Extract the (x, y) coordinate from the center of the cell holding the provided text.  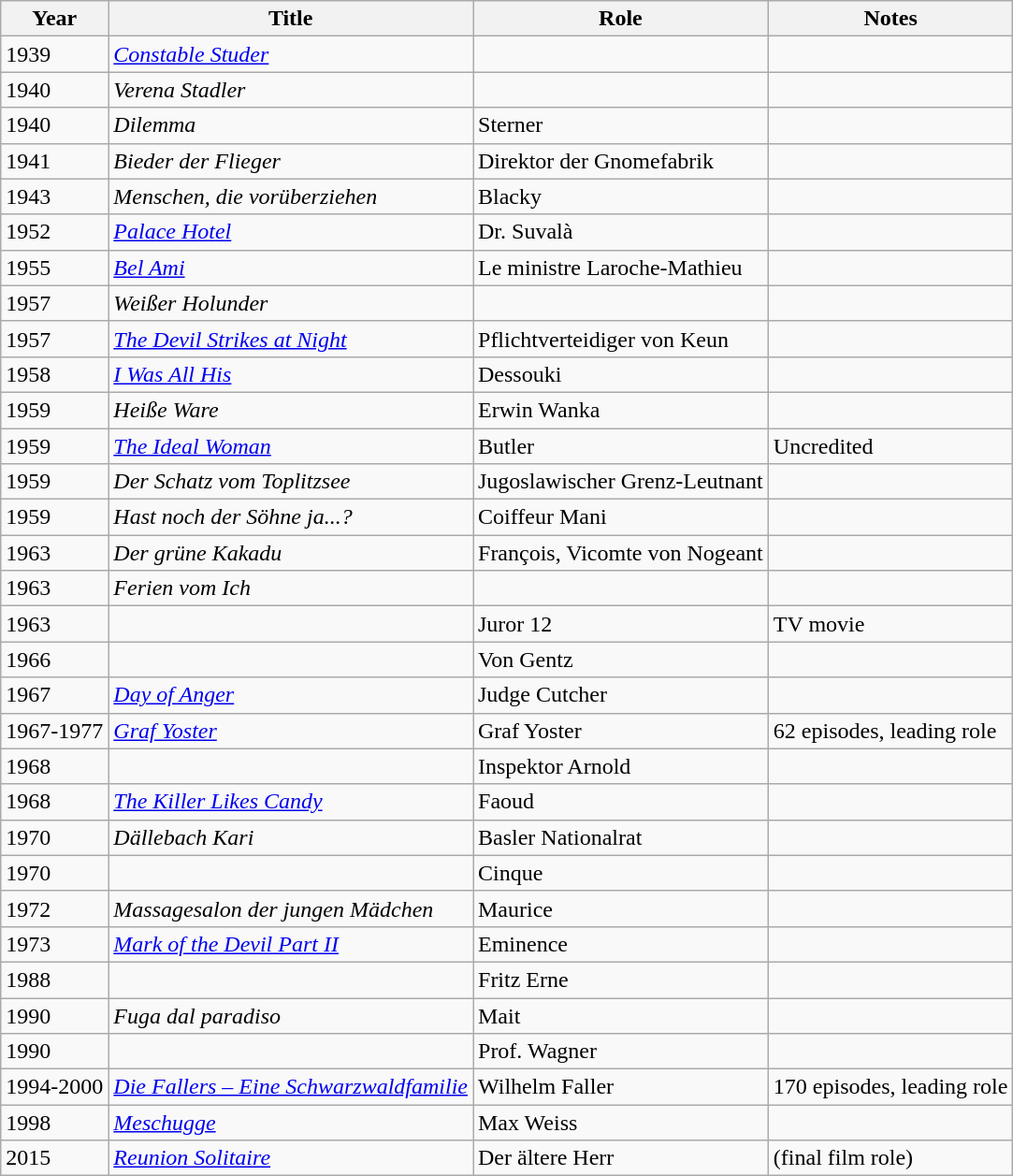
Bel Ami (291, 268)
Fritz Erne (621, 980)
2015 (54, 1158)
Maurice (621, 908)
Meschugge (291, 1123)
Faoud (621, 802)
Role (621, 19)
Dällebach Kari (291, 837)
62 episodes, leading role (890, 731)
1973 (54, 944)
Von Gentz (621, 660)
Verena Stadler (291, 90)
Bieder der Flieger (291, 161)
Jugoslawischer Grenz-Leutnant (621, 482)
Die Fallers – Eine Schwarzwaldfamilie (291, 1087)
Inspektor Arnold (621, 766)
Menschen, die vorüberziehen (291, 196)
The Devil Strikes at Night (291, 339)
1939 (54, 54)
Judge Cutcher (621, 695)
Reunion Solitaire (291, 1158)
(final film role) (890, 1158)
170 episodes, leading role (890, 1087)
Coiffeur Mani (621, 517)
Palace Hotel (291, 232)
Direktor der Gnomefabrik (621, 161)
Le ministre Laroche-Mathieu (621, 268)
Constable Studer (291, 54)
Dessouki (621, 374)
Day of Anger (291, 695)
Notes (890, 19)
TV movie (890, 624)
Title (291, 19)
I Was All His (291, 374)
1988 (54, 980)
Butler (621, 446)
Uncredited (890, 446)
Mark of the Devil Part II (291, 944)
1967 (54, 695)
The Ideal Woman (291, 446)
Fuga dal paradiso (291, 1015)
Der ältere Herr (621, 1158)
1952 (54, 232)
Basler Nationalrat (621, 837)
1958 (54, 374)
Year (54, 19)
1955 (54, 268)
Mait (621, 1015)
Prof. Wagner (621, 1052)
1972 (54, 908)
Pflichtverteidiger von Keun (621, 339)
Hast noch der Söhne ja...? (291, 517)
Weißer Holunder (291, 303)
Max Weiss (621, 1123)
Ferien vom Ich (291, 588)
Eminence (621, 944)
1966 (54, 660)
Dr. Suvalà (621, 232)
1967-1977 (54, 731)
Heiße Ware (291, 410)
Wilhelm Faller (621, 1087)
Dilemma (291, 125)
Juror 12 (621, 624)
1998 (54, 1123)
Der grüne Kakadu (291, 553)
1943 (54, 196)
Sterner (621, 125)
Cinque (621, 873)
Erwin Wanka (621, 410)
Blacky (621, 196)
The Killer Likes Candy (291, 802)
Der Schatz vom Toplitzsee (291, 482)
François, Vicomte von Nogeant (621, 553)
1941 (54, 161)
1994-2000 (54, 1087)
Massagesalon der jungen Mädchen (291, 908)
